Capture the cell that displays the provided text and extract its (X, Y) central coordinate. 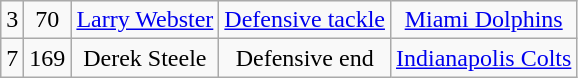
169 (48, 58)
70 (48, 20)
Defensive tackle (305, 20)
Miami Dolphins (483, 20)
7 (12, 58)
Defensive end (305, 58)
3 (12, 20)
Larry Webster (145, 20)
Indianapolis Colts (483, 58)
Derek Steele (145, 58)
